For the text-containing cell, return its midpoint in (X, Y) coordinate format. 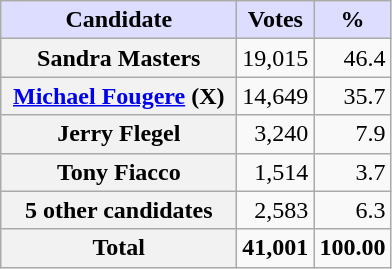
19,015 (276, 58)
Votes (276, 20)
% (352, 20)
Jerry Flegel (119, 134)
2,583 (276, 210)
6.3 (352, 210)
41,001 (276, 248)
Tony Fiacco (119, 172)
1,514 (276, 172)
Michael Fougere (X) (119, 96)
Sandra Masters (119, 58)
35.7 (352, 96)
46.4 (352, 58)
Candidate (119, 20)
5 other candidates (119, 210)
Total (119, 248)
3.7 (352, 172)
3,240 (276, 134)
14,649 (276, 96)
7.9 (352, 134)
100.00 (352, 248)
